Detect which cell encompasses the target text, then output its (X, Y) center coordinate. 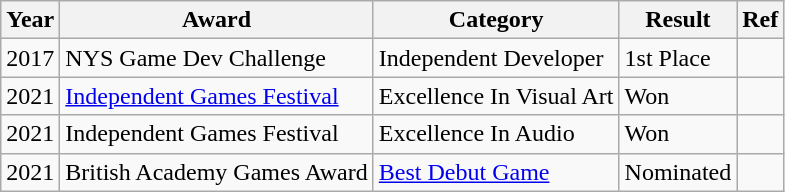
1st Place (678, 58)
2017 (30, 58)
NYS Game Dev Challenge (216, 58)
Excellence In Audio (496, 134)
British Academy Games Award (216, 172)
Award (216, 20)
Year (30, 20)
Ref (760, 20)
Result (678, 20)
Best Debut Game (496, 172)
Independent Developer (496, 58)
Nominated (678, 172)
Excellence In Visual Art (496, 96)
Category (496, 20)
